Output the [x, y] coordinate of the center of the cell containing the given text.  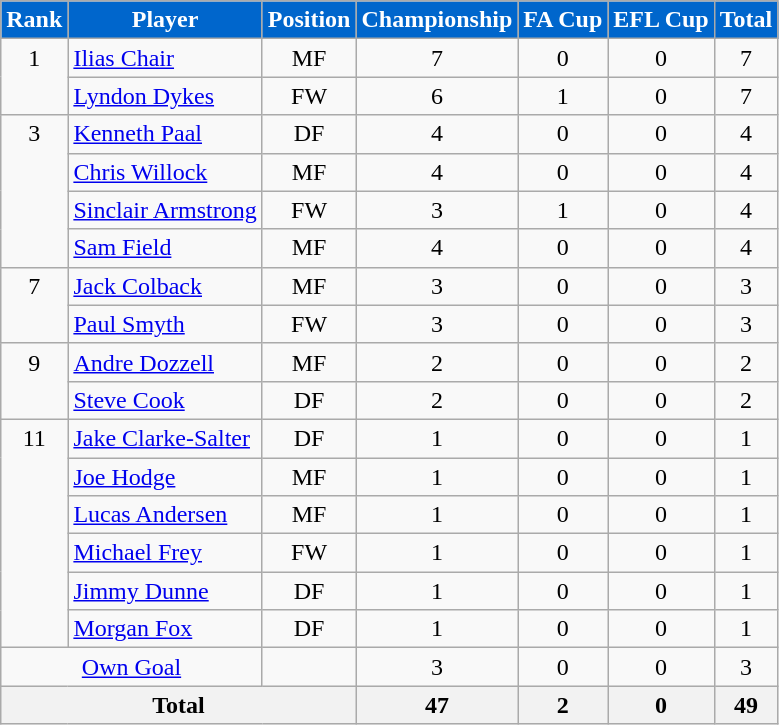
Lucas Andersen [165, 515]
Lyndon Dykes [165, 96]
Paul Smyth [165, 324]
Kenneth Paal [165, 134]
9 [34, 381]
Jack Colback [165, 286]
6 [437, 96]
Morgan Fox [165, 629]
Player [165, 20]
Position [309, 20]
Sam Field [165, 248]
Jake Clarke-Salter [165, 438]
47 [437, 705]
Own Goal [132, 667]
Ilias Chair [165, 58]
Championship [437, 20]
Sinclair Armstrong [165, 210]
Andre Dozzell [165, 362]
Rank [34, 20]
Steve Cook [165, 400]
Jimmy Dunne [165, 591]
Michael Frey [165, 553]
FA Cup [563, 20]
49 [746, 705]
11 [34, 533]
EFL Cup [661, 20]
Joe Hodge [165, 477]
Chris Willock [165, 172]
